Capture the cell that displays the provided text and extract its (x, y) central coordinate. 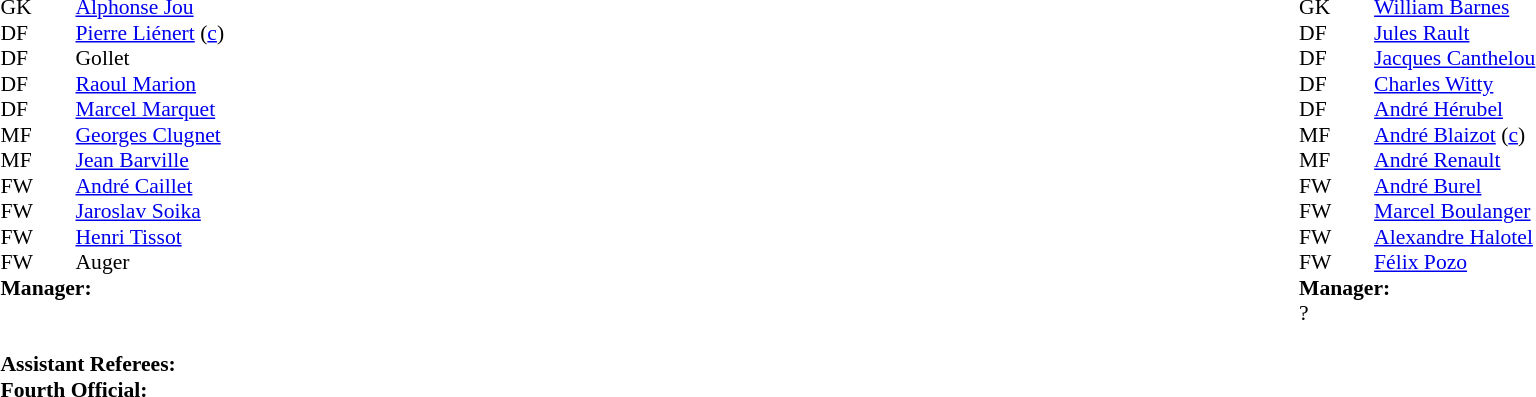
Gollet (150, 59)
Auger (150, 263)
Georges Clugnet (150, 135)
Pierre Liénert (c) (150, 33)
Félix Pozo (1454, 263)
Raoul Marion (150, 84)
Alexandre Halotel (1454, 237)
Jean Barville (150, 161)
? (1417, 313)
Jacques Canthelou (1454, 59)
Henri Tissot (150, 237)
Jules Rault (1454, 33)
André Blaizot (c) (1454, 135)
Marcel Marquet (150, 109)
André Hérubel (1454, 109)
Jaroslav Soika (150, 211)
Marcel Boulanger (1454, 211)
André Caillet (150, 186)
André Burel (1454, 186)
André Renault (1454, 161)
Charles Witty (1454, 84)
